Pinpoint the cell where the given text exists, returning its [X, Y] midpoint coordinate. 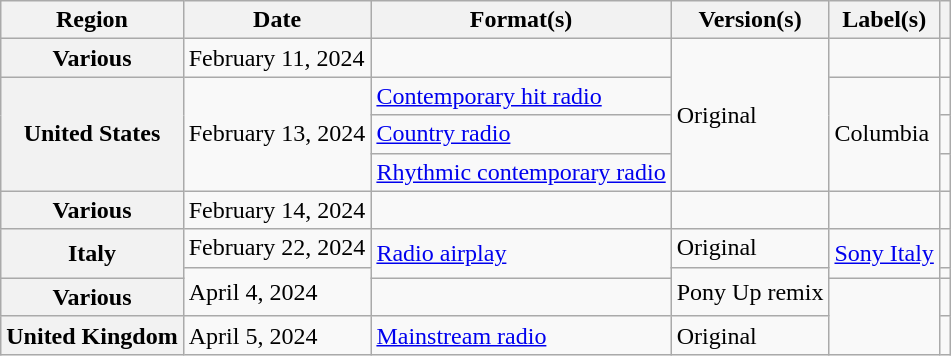
April 4, 2024 [277, 292]
Country radio [521, 134]
Radio airplay [521, 254]
Version(s) [750, 20]
United States [92, 134]
Sony Italy [884, 254]
Format(s) [521, 20]
February 13, 2024 [277, 134]
Date [277, 20]
Italy [92, 254]
Rhythmic contemporary radio [521, 172]
United Kingdom [92, 335]
February 22, 2024 [277, 248]
Mainstream radio [521, 335]
April 5, 2024 [277, 335]
Contemporary hit radio [521, 96]
February 14, 2024 [277, 210]
Label(s) [884, 20]
Columbia [884, 134]
February 11, 2024 [277, 58]
Pony Up remix [750, 292]
Region [92, 20]
